Detect which cell encompasses the target text, then output its [x, y] center coordinate. 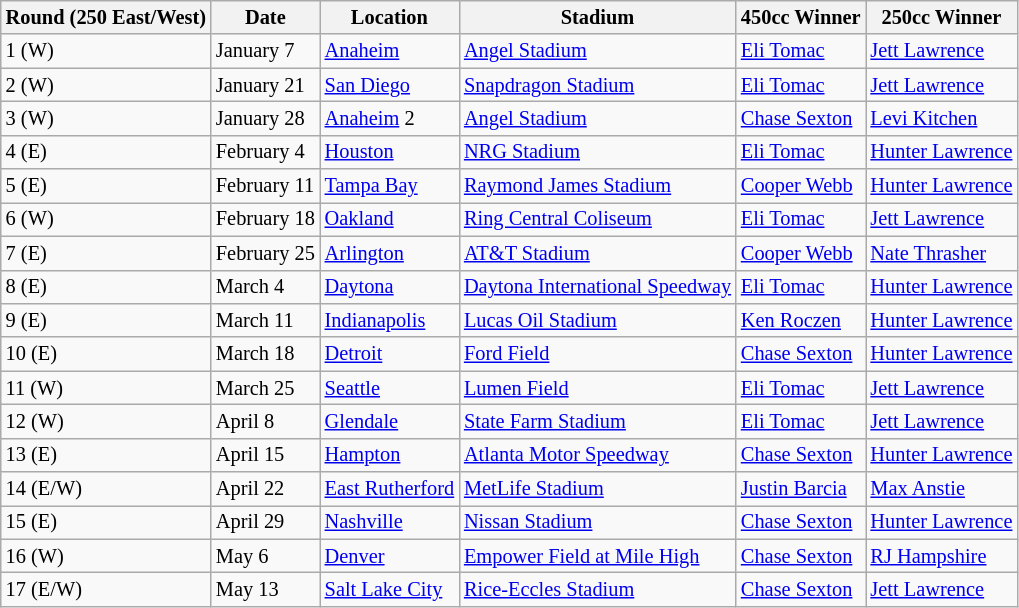
San Diego [390, 85]
RJ Hampshire [942, 556]
Seattle [390, 388]
4 (E) [106, 152]
March 11 [266, 320]
State Farm Stadium [598, 421]
Detroit [390, 354]
Anaheim 2 [390, 118]
May 13 [266, 589]
February 25 [266, 253]
Nate Thrasher [942, 253]
450cc Winner [801, 17]
11 (W) [106, 388]
5 (E) [106, 186]
February 18 [266, 219]
January 21 [266, 85]
January 7 [266, 51]
May 6 [266, 556]
Indianapolis [390, 320]
Daytona International Speedway [598, 287]
Justin Barcia [801, 489]
250cc Winner [942, 17]
Arlington [390, 253]
March 18 [266, 354]
January 28 [266, 118]
March 4 [266, 287]
14 (E/W) [106, 489]
3 (W) [106, 118]
17 (E/W) [106, 589]
February 4 [266, 152]
Houston [390, 152]
Empower Field at Mile High [598, 556]
April 29 [266, 522]
16 (W) [106, 556]
Hampton [390, 455]
1 (W) [106, 51]
Denver [390, 556]
Round (250 East/West) [106, 17]
7 (E) [106, 253]
March 25 [266, 388]
Ring Central Coliseum [598, 219]
Oakland [390, 219]
Ken Roczen [801, 320]
9 (E) [106, 320]
Raymond James Stadium [598, 186]
April 8 [266, 421]
AT&T Stadium [598, 253]
February 11 [266, 186]
13 (E) [106, 455]
Nissan Stadium [598, 522]
Max Anstie [942, 489]
Nashville [390, 522]
12 (W) [106, 421]
Daytona [390, 287]
Levi Kitchen [942, 118]
Salt Lake City [390, 589]
8 (E) [106, 287]
NRG Stadium [598, 152]
April 22 [266, 489]
15 (E) [106, 522]
Anaheim [390, 51]
Atlanta Motor Speedway [598, 455]
East Rutherford [390, 489]
10 (E) [106, 354]
Lucas Oil Stadium [598, 320]
Date [266, 17]
Glendale [390, 421]
Tampa Bay [390, 186]
MetLife Stadium [598, 489]
Rice-Eccles Stadium [598, 589]
6 (W) [106, 219]
Stadium [598, 17]
Ford Field [598, 354]
Snapdragon Stadium [598, 85]
Lumen Field [598, 388]
2 (W) [106, 85]
April 15 [266, 455]
Location [390, 17]
